Extract the [X, Y] coordinate from the center of the cell holding the provided text.  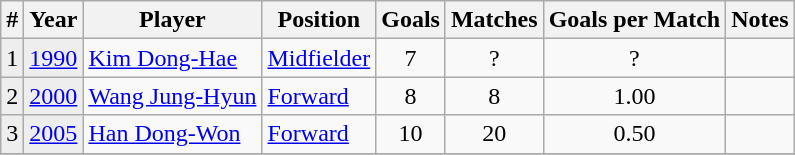
1990 [54, 58]
2 [12, 96]
Kim Dong-Hae [172, 58]
Midfielder [319, 58]
Player [172, 20]
Year [54, 20]
Matches [494, 20]
2000 [54, 96]
1 [12, 58]
10 [411, 134]
Wang Jung-Hyun [172, 96]
2005 [54, 134]
Han Dong-Won [172, 134]
# [12, 20]
3 [12, 134]
Position [319, 20]
7 [411, 58]
1.00 [634, 96]
Goals [411, 20]
0.50 [634, 134]
20 [494, 134]
Goals per Match [634, 20]
Notes [760, 20]
